Pinpoint the cell where the given text exists, returning its (X, Y) midpoint coordinate. 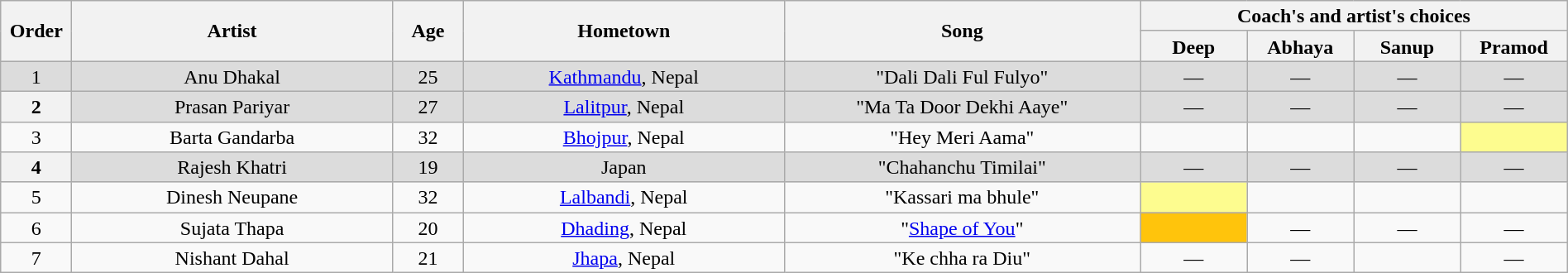
Prasan Pariyar (232, 106)
"Shape of You" (963, 228)
Anu Dhakal (232, 76)
Jhapa, Nepal (624, 258)
Bhojpur, Nepal (624, 137)
Hometown (624, 31)
"Hey Meri Aama" (963, 137)
Lalitpur, Nepal (624, 106)
"Chahanchu Timilai" (963, 167)
7 (36, 258)
Deep (1194, 46)
Dinesh Neupane (232, 197)
Pramod (1513, 46)
"Dali Dali Ful Fulyo" (963, 76)
21 (428, 258)
27 (428, 106)
Dhading, Nepal (624, 228)
"Ke chha ra Diu" (963, 258)
5 (36, 197)
Coach's and artist's choices (1355, 17)
Rajesh Khatri (232, 167)
6 (36, 228)
19 (428, 167)
Kathmandu, Nepal (624, 76)
Sanup (1408, 46)
Order (36, 31)
Age (428, 31)
Artist (232, 31)
"Kassari ma bhule" (963, 197)
2 (36, 106)
"Ma Ta Door Dekhi Aaye" (963, 106)
Abhaya (1300, 46)
1 (36, 76)
Sujata Thapa (232, 228)
Nishant Dahal (232, 258)
20 (428, 228)
Song (963, 31)
4 (36, 167)
25 (428, 76)
Barta Gandarba (232, 137)
Lalbandi, Nepal (624, 197)
Japan (624, 167)
3 (36, 137)
